From the cell containing the given text, extract its center point as (X, Y) coordinate. 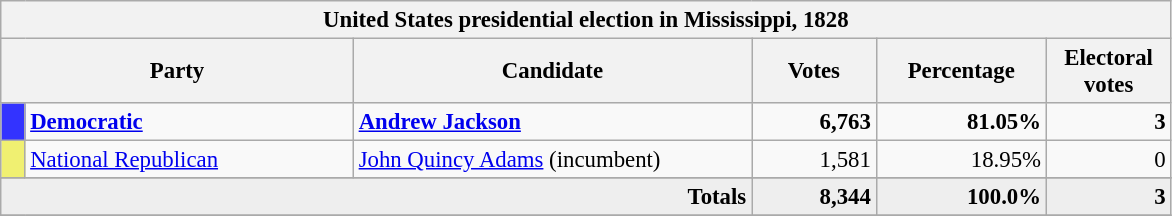
8,344 (814, 197)
81.05% (961, 122)
0 (1108, 160)
Percentage (961, 72)
Andrew Jackson (552, 122)
18.95% (961, 160)
1,581 (814, 160)
100.0% (961, 197)
Candidate (552, 72)
Electoral votes (1108, 72)
National Republican (189, 160)
Party (178, 72)
6,763 (814, 122)
United States presidential election in Mississippi, 1828 (586, 20)
Votes (814, 72)
Totals (376, 197)
John Quincy Adams (incumbent) (552, 160)
Democratic (189, 122)
